Capture the cell that displays the provided text and extract its [x, y] central coordinate. 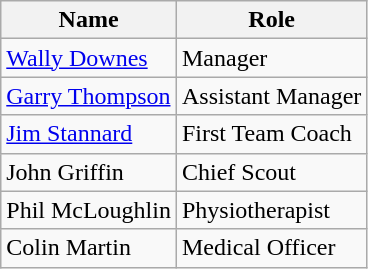
Medical Officer [271, 248]
Wally Downes [89, 58]
John Griffin [89, 172]
Garry Thompson [89, 96]
Chief Scout [271, 172]
Assistant Manager [271, 96]
Jim Stannard [89, 134]
Physiotherapist [271, 210]
Manager [271, 58]
First Team Coach [271, 134]
Phil McLoughlin [89, 210]
Name [89, 20]
Role [271, 20]
Colin Martin [89, 248]
